Return (X, Y) of the center of cell containing provided text 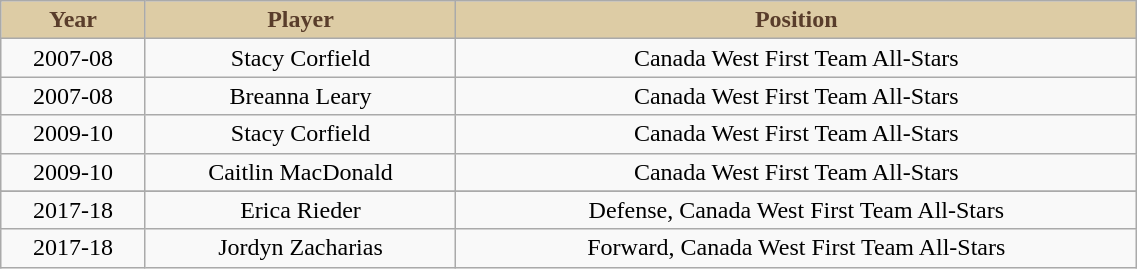
Caitlin MacDonald (300, 172)
Position (796, 20)
Defense, Canada West First Team All-Stars (796, 210)
Jordyn Zacharias (300, 248)
Forward, Canada West First Team All-Stars (796, 248)
Erica Rieder (300, 210)
Breanna Leary (300, 96)
Player (300, 20)
Year (73, 20)
